Scan for the cell matching the given text and deliver its [X, Y] coordinate at center. 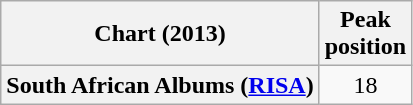
18 [365, 85]
Chart (2013) [160, 34]
South African Albums (RISA) [160, 85]
Peakposition [365, 34]
